Identify which cell holds the provided text, then report its [X, Y] central coordinate. 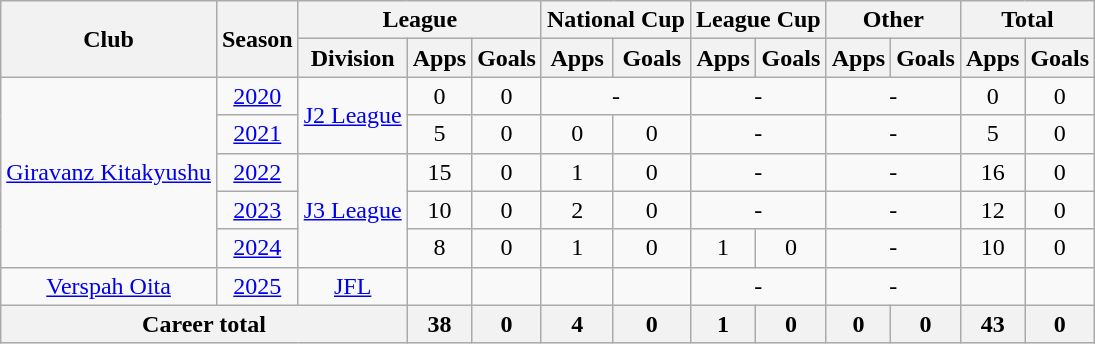
2024 [257, 248]
2021 [257, 134]
2 [577, 210]
Career total [204, 324]
Division [352, 58]
Season [257, 39]
38 [439, 324]
JFL [352, 286]
2020 [257, 96]
43 [992, 324]
Other [893, 20]
Verspah Oita [109, 286]
Total [1027, 20]
2023 [257, 210]
15 [439, 172]
2022 [257, 172]
Club [109, 39]
16 [992, 172]
2025 [257, 286]
12 [992, 210]
4 [577, 324]
Giravanz Kitakyushu [109, 172]
J3 League [352, 210]
League [420, 20]
J2 League [352, 115]
National Cup [616, 20]
8 [439, 248]
League Cup [758, 20]
